Return the [X, Y] coordinate for the center point of the cell that contains the specified text.  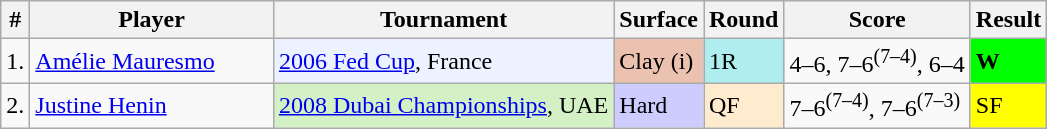
1. [16, 62]
Hard [659, 106]
# [16, 20]
Tournament [443, 20]
Amélie Mauresmo [152, 62]
Player [152, 20]
2. [16, 106]
Surface [659, 20]
Clay (i) [659, 62]
4–6, 7–6(7–4), 6–4 [877, 62]
7–6(7–4), 7–6(7–3) [877, 106]
2008 Dubai Championships, UAE [443, 106]
SF [1008, 106]
W [1008, 62]
Result [1008, 20]
1R [744, 62]
Round [744, 20]
Score [877, 20]
QF [744, 106]
2006 Fed Cup, France [443, 62]
Justine Henin [152, 106]
